Find where the given text appears and provide that cell's center as (x, y) coordinate. 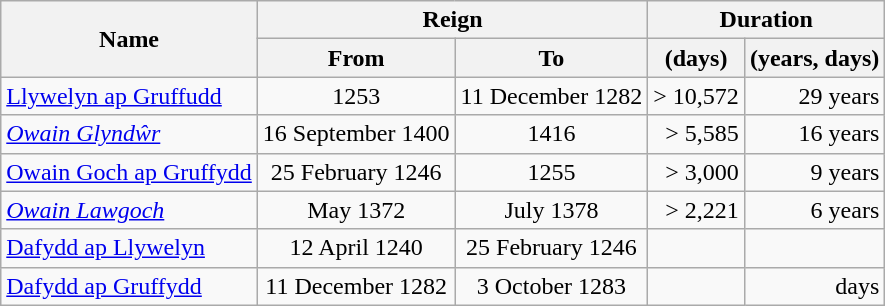
16 September 1400 (356, 134)
> 3,000 (696, 172)
6 years (814, 210)
Reign (452, 20)
Llywelyn ap Gruffudd (130, 96)
1255 (552, 172)
Owain Glyndŵr (130, 134)
> 2,221 (696, 210)
days (814, 286)
July 1378 (552, 210)
(days) (696, 58)
(years, days) (814, 58)
Owain Goch ap Gruffydd (130, 172)
Dafydd ap Gruffydd (130, 286)
Name (130, 39)
> 10,572 (696, 96)
Owain Lawgoch (130, 210)
To (552, 58)
16 years (814, 134)
12 April 1240 (356, 248)
1416 (552, 134)
From (356, 58)
> 5,585 (696, 134)
Dafydd ap Llywelyn (130, 248)
3 October 1283 (552, 286)
9 years (814, 172)
1253 (356, 96)
May 1372 (356, 210)
29 years (814, 96)
Duration (766, 20)
